Detect which cell encompasses the target text, then output its (X, Y) center coordinate. 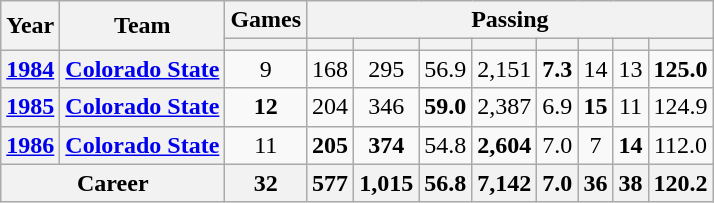
56.8 (446, 183)
Passing (510, 20)
7.3 (558, 69)
295 (386, 69)
12 (266, 107)
Team (142, 26)
9 (266, 69)
Games (266, 20)
32 (266, 183)
6.9 (558, 107)
1985 (30, 107)
577 (330, 183)
112.0 (680, 145)
2,387 (504, 107)
Year (30, 26)
56.9 (446, 69)
204 (330, 107)
168 (330, 69)
124.9 (680, 107)
205 (330, 145)
38 (630, 183)
36 (596, 183)
1,015 (386, 183)
374 (386, 145)
7,142 (504, 183)
125.0 (680, 69)
15 (596, 107)
7 (596, 145)
54.8 (446, 145)
13 (630, 69)
346 (386, 107)
120.2 (680, 183)
2,151 (504, 69)
59.0 (446, 107)
Career (113, 183)
1984 (30, 69)
2,604 (504, 145)
1986 (30, 145)
